Output the [X, Y] coordinate of the center of the cell containing the given text.  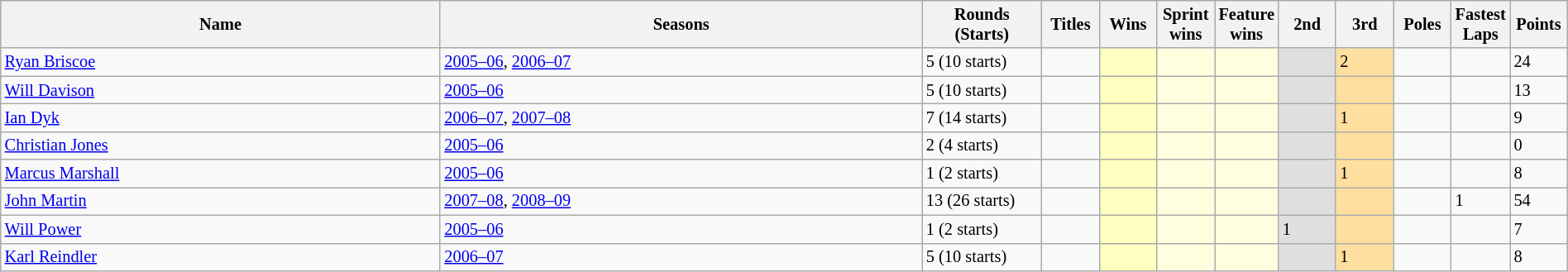
2007–08, 2008–09 [681, 201]
Will Davison [221, 90]
7 (14 starts) [982, 117]
Poles [1422, 24]
Name [221, 24]
Sprintwins [1186, 24]
Rounds(Starts) [982, 24]
Seasons [681, 24]
2006–07 [681, 257]
13 [1539, 90]
9 [1539, 117]
Will Power [221, 229]
7 [1539, 229]
Ian Dyk [221, 117]
Points [1539, 24]
2005–06, 2006–07 [681, 62]
John Martin [221, 201]
54 [1539, 201]
Titles [1071, 24]
Marcus Marshall [221, 174]
0 [1539, 146]
2nd [1307, 24]
2 [1365, 62]
2006–07, 2007–08 [681, 117]
Karl Reindler [221, 257]
Ryan Briscoe [221, 62]
24 [1539, 62]
FastestLaps [1480, 24]
Christian Jones [221, 146]
13 (26 starts) [982, 201]
3rd [1365, 24]
2 (4 starts) [982, 146]
Featurewins [1247, 24]
Wins [1128, 24]
